Scan for the cell matching the given text and deliver its [x, y] coordinate at center. 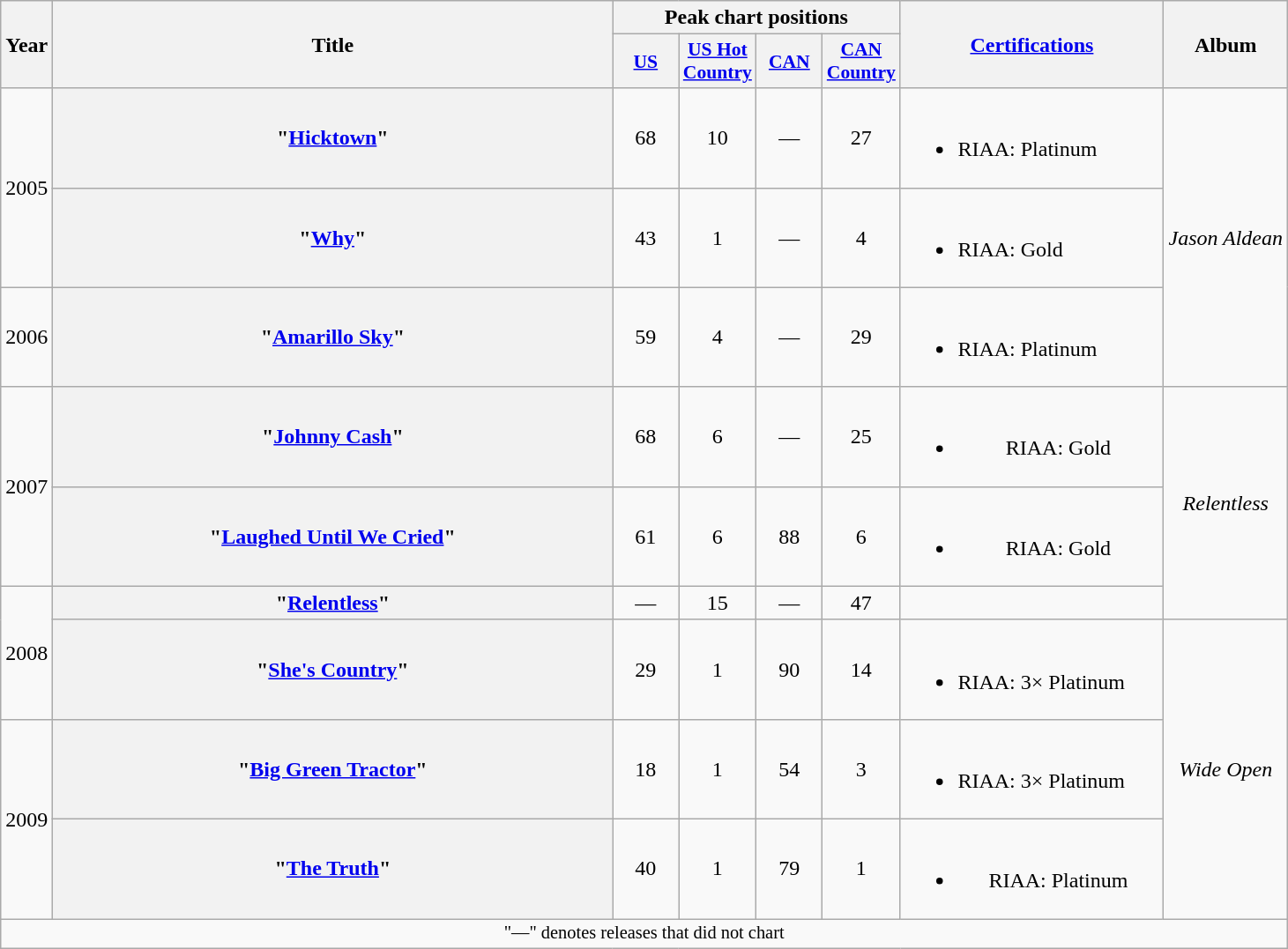
25 [861, 437]
90 [790, 670]
88 [790, 536]
10 [718, 137]
47 [861, 603]
54 [790, 768]
Relentless [1225, 503]
"Amarillo Sky" [333, 337]
US [645, 62]
"Why" [333, 238]
"—" denotes releases that did not chart [644, 933]
2006 [26, 337]
2009 [26, 819]
59 [645, 337]
14 [861, 670]
"Relentless" [333, 603]
"Big Green Tractor" [333, 768]
"Hicktown" [333, 137]
Peak chart positions [756, 18]
27 [861, 137]
15 [718, 603]
CAN [790, 62]
2008 [26, 652]
40 [645, 869]
61 [645, 536]
Certifications [1031, 44]
Year [26, 44]
79 [790, 869]
"She's Country" [333, 670]
US Hot Country [718, 62]
Wide Open [1225, 768]
"Laughed Until We Cried" [333, 536]
Title [333, 44]
43 [645, 238]
Album [1225, 44]
"Johnny Cash" [333, 437]
2005 [26, 188]
Jason Aldean [1225, 238]
2007 [26, 486]
CAN Country [861, 62]
18 [645, 768]
"The Truth" [333, 869]
3 [861, 768]
